Extract the [x, y] coordinate from the center of the cell holding the provided text.  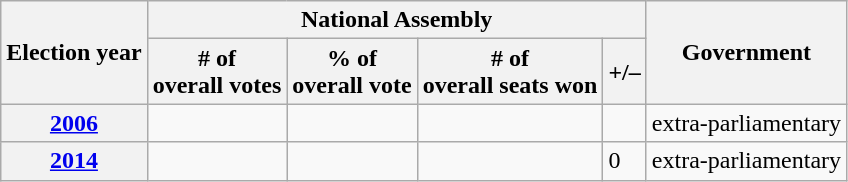
% ofoverall vote [352, 72]
# ofoverall votes [217, 72]
2014 [74, 161]
# ofoverall seats won [510, 72]
Government [746, 52]
2006 [74, 123]
+/– [624, 72]
National Assembly [396, 20]
Election year [74, 52]
0 [624, 161]
